From the cell containing the given text, extract its center point as [x, y] coordinate. 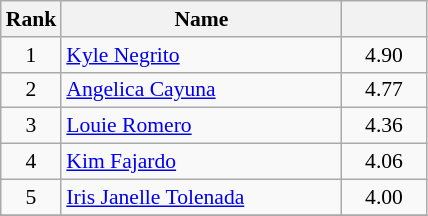
2 [32, 90]
Louie Romero [201, 126]
Kim Fajardo [201, 162]
4.00 [384, 197]
Rank [32, 19]
3 [32, 126]
Angelica Cayuna [201, 90]
Name [201, 19]
4.90 [384, 55]
4 [32, 162]
4.06 [384, 162]
Iris Janelle Tolenada [201, 197]
5 [32, 197]
Kyle Negrito [201, 55]
1 [32, 55]
4.36 [384, 126]
4.77 [384, 90]
